Identify which cell holds the provided text, then report its (x, y) central coordinate. 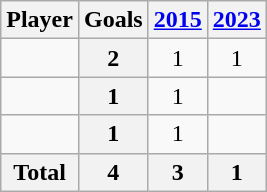
Player (40, 20)
3 (178, 172)
2 (113, 58)
4 (113, 172)
Goals (113, 20)
Total (40, 172)
2015 (178, 20)
2023 (236, 20)
